Scan for the cell matching the given text and deliver its [X, Y] coordinate at center. 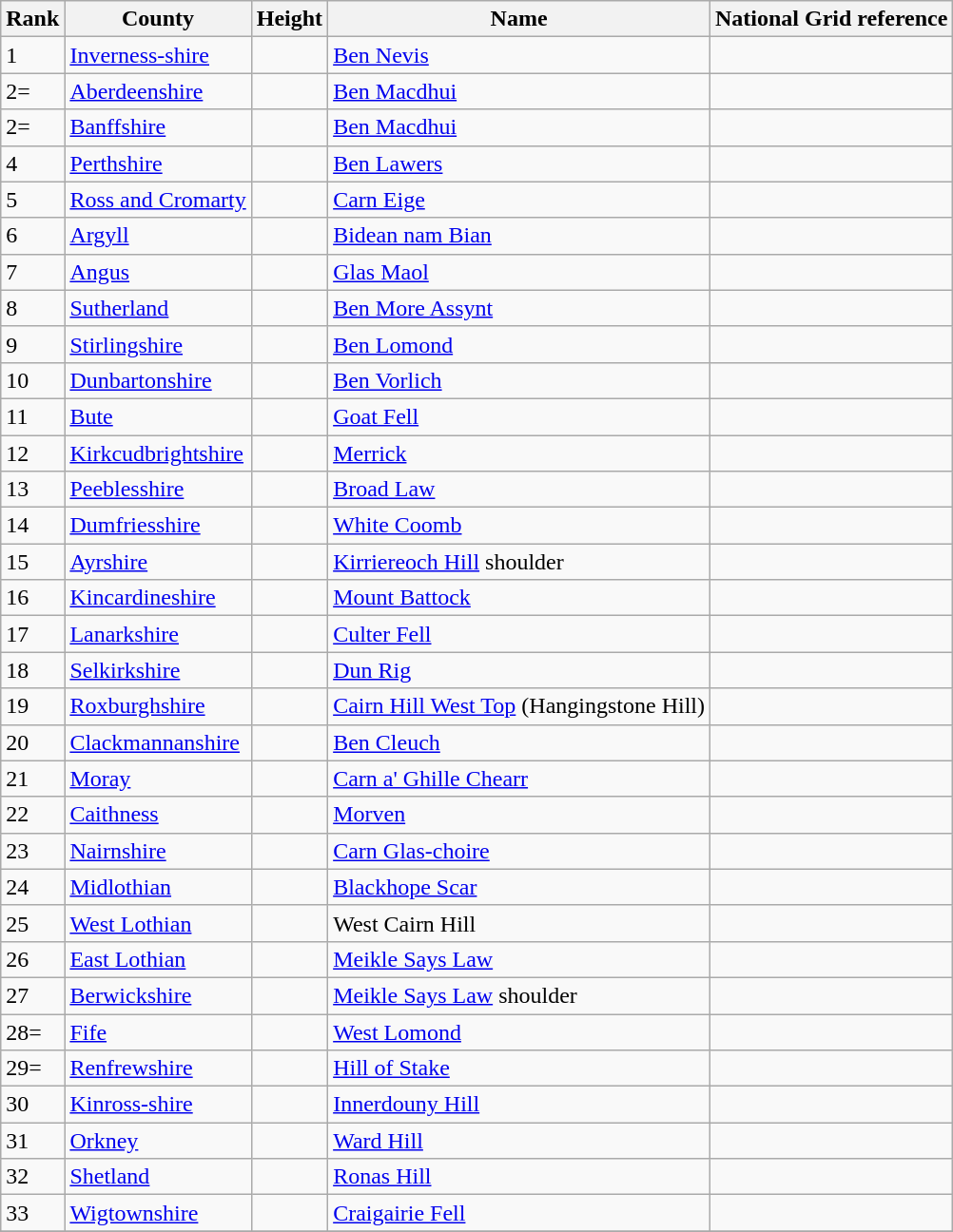
Moray [158, 779]
Mount Battock [519, 598]
Banffshire [158, 127]
10 [32, 380]
16 [32, 598]
Rank [32, 19]
Selkirkshire [158, 670]
Ronas Hill [519, 1177]
Innerdouny Hill [519, 1105]
Kirriereoch Hill shoulder [519, 562]
9 [32, 344]
Height [289, 19]
Blackhope Scar [519, 887]
Inverness-shire [158, 55]
19 [32, 706]
12 [32, 453]
25 [32, 923]
Orkney [158, 1141]
6 [32, 236]
27 [32, 995]
East Lothian [158, 959]
West Lothian [158, 923]
7 [32, 272]
30 [32, 1105]
Ben Lawers [519, 164]
White Coomb [519, 526]
Angus [158, 272]
Kinross-shire [158, 1105]
20 [32, 742]
18 [32, 670]
West Lomond [519, 1031]
31 [32, 1141]
Shetland [158, 1177]
Kirkcudbrightshire [158, 453]
Dun Rig [519, 670]
Lanarkshire [158, 634]
Midlothian [158, 887]
Craigairie Fell [519, 1213]
Morven [519, 815]
28= [32, 1031]
Glas Maol [519, 272]
Ayrshire [158, 562]
Carn Glas-choire [519, 851]
Merrick [519, 453]
Renfrewshire [158, 1068]
Ben Cleuch [519, 742]
Sutherland [158, 308]
14 [32, 526]
Carn a' Ghille Chearr [519, 779]
Ben Nevis [519, 55]
National Grid reference [831, 19]
Aberdeenshire [158, 91]
Meikle Says Law shoulder [519, 995]
Cairn Hill West Top (Hangingstone Hill) [519, 706]
Clackmannanshire [158, 742]
Ben More Assynt [519, 308]
Dumfriesshire [158, 526]
15 [32, 562]
Ross and Cromarty [158, 200]
Carn Eige [519, 200]
23 [32, 851]
32 [32, 1177]
Argyll [158, 236]
5 [32, 200]
Berwickshire [158, 995]
Dunbartonshire [158, 380]
County [158, 19]
Peeblesshire [158, 490]
Ward Hill [519, 1141]
West Cairn Hill [519, 923]
29= [32, 1068]
Culter Fell [519, 634]
Meikle Says Law [519, 959]
8 [32, 308]
1 [32, 55]
Roxburghshire [158, 706]
11 [32, 416]
Ben Vorlich [519, 380]
Name [519, 19]
Kincardineshire [158, 598]
13 [32, 490]
Bute [158, 416]
22 [32, 815]
Hill of Stake [519, 1068]
Bidean nam Bian [519, 236]
Nairnshire [158, 851]
Wigtownshire [158, 1213]
4 [32, 164]
Ben Lomond [519, 344]
17 [32, 634]
Caithness [158, 815]
Stirlingshire [158, 344]
Goat Fell [519, 416]
21 [32, 779]
33 [32, 1213]
Fife [158, 1031]
Broad Law [519, 490]
26 [32, 959]
24 [32, 887]
Perthshire [158, 164]
